Scan for the cell matching the given text and deliver its (x, y) coordinate at center. 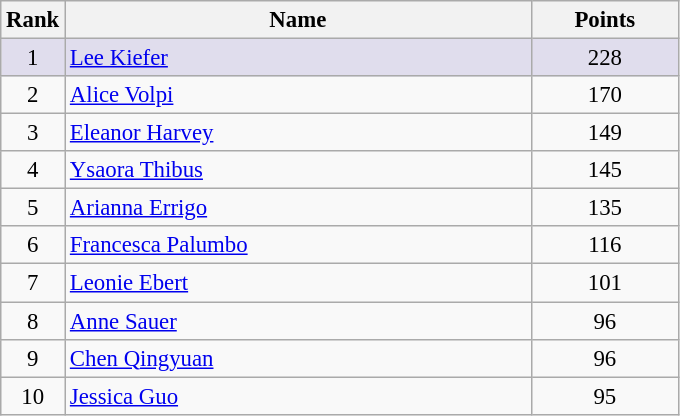
Alice Volpi (298, 95)
Leonie Ebert (298, 283)
95 (604, 396)
Ysaora Thibus (298, 170)
7 (33, 283)
Name (298, 20)
10 (33, 396)
6 (33, 245)
2 (33, 95)
8 (33, 321)
Eleanor Harvey (298, 133)
145 (604, 170)
Arianna Errigo (298, 208)
Jessica Guo (298, 396)
4 (33, 170)
135 (604, 208)
1 (33, 58)
116 (604, 245)
Lee Kiefer (298, 58)
Rank (33, 20)
149 (604, 133)
Points (604, 20)
Anne Sauer (298, 321)
101 (604, 283)
3 (33, 133)
228 (604, 58)
Francesca Palumbo (298, 245)
170 (604, 95)
Chen Qingyuan (298, 358)
9 (33, 358)
5 (33, 208)
